From the cell containing the given text, extract its center point as [X, Y] coordinate. 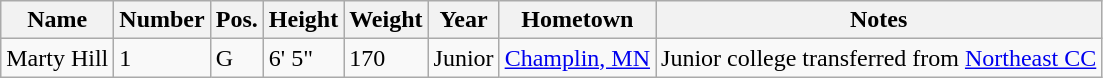
6' 5" [303, 58]
Year [464, 20]
Champlin, MN [577, 58]
Hometown [577, 20]
Height [303, 20]
G [236, 58]
Pos. [236, 20]
Junior [464, 58]
Number [162, 20]
Weight [386, 20]
Name [58, 20]
1 [162, 58]
Marty Hill [58, 58]
Junior college transferred from Northeast CC [879, 58]
Notes [879, 20]
170 [386, 58]
